Extract the (X, Y) coordinate from the center of the cell holding the provided text.  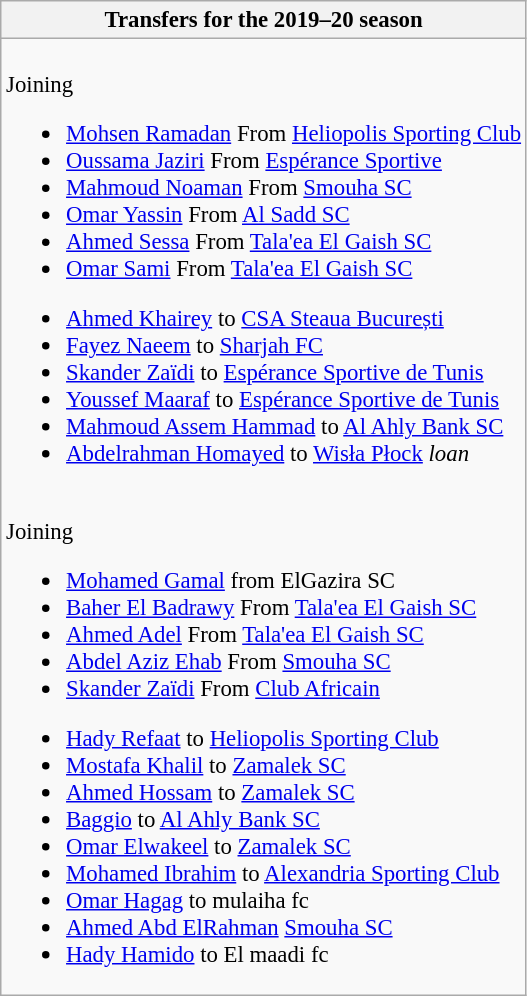
Transfers for the 2019–20 season (264, 20)
